Locate the cell with the specified text and output its (X, Y) center coordinate. 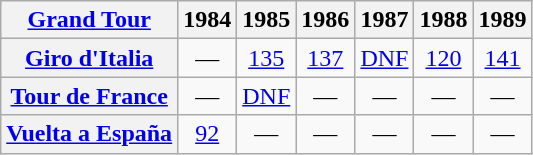
92 (208, 134)
Vuelta a España (90, 134)
Grand Tour (90, 20)
1987 (384, 20)
1988 (444, 20)
120 (444, 58)
1989 (502, 20)
1986 (326, 20)
135 (266, 58)
Tour de France (90, 96)
137 (326, 58)
1985 (266, 20)
Giro d'Italia (90, 58)
141 (502, 58)
1984 (208, 20)
